Determine the [x, y] coordinate at the center of the cell enclosing the given text.  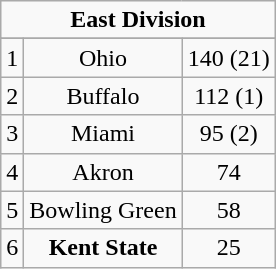
95 (2) [228, 134]
East Division [138, 20]
Miami [103, 134]
2 [12, 96]
3 [12, 134]
Bowling Green [103, 210]
1 [12, 58]
Akron [103, 172]
112 (1) [228, 96]
58 [228, 210]
6 [12, 248]
140 (21) [228, 58]
74 [228, 172]
Ohio [103, 58]
Buffalo [103, 96]
25 [228, 248]
Kent State [103, 248]
4 [12, 172]
5 [12, 210]
